Extract the (x, y) coordinate from the center of the cell holding the provided text.  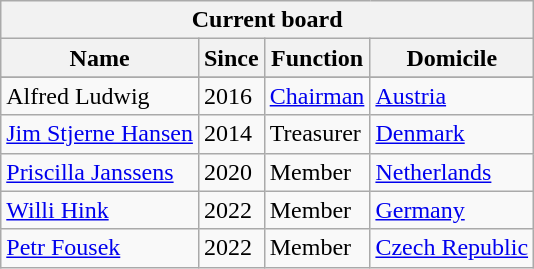
Chairman (317, 96)
Germany (452, 210)
Name (100, 58)
2016 (231, 96)
Treasurer (317, 134)
Petr Fousek (100, 248)
Domicile (452, 58)
2020 (231, 172)
Since (231, 58)
Function (317, 58)
Alfred Ludwig (100, 96)
Denmark (452, 134)
Priscilla Janssens (100, 172)
Willi Hink (100, 210)
Jim Stjerne Hansen (100, 134)
Netherlands (452, 172)
2014 (231, 134)
Austria (452, 96)
Current board (268, 20)
Czech Republic (452, 248)
